Identify which cell holds the provided text, then report its [x, y] central coordinate. 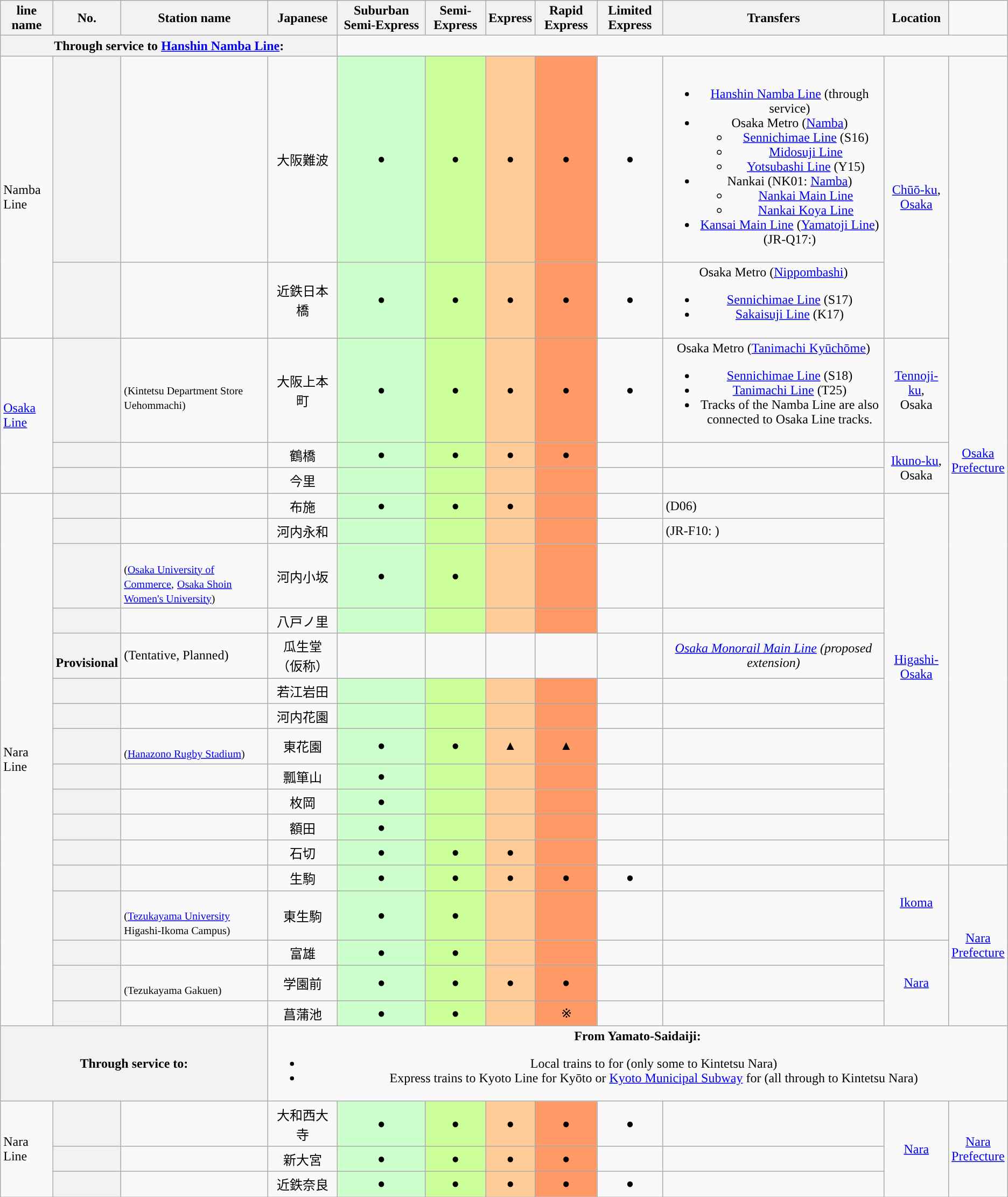
(D06) [773, 505]
Semi-Express [456, 18]
河内花園 [303, 716]
瓜生堂（仮称） [303, 655]
Transfers [773, 18]
河内小坂 [303, 575]
Osaka Metro (Tanimachi Kyūchōme) Sennichimae Line (S18) Tanimachi Line (T25)Tracks of the Namba Line are also connected to Osaka Line tracks. [773, 390]
菖蒲池 [303, 1013]
富雄 [303, 952]
大阪上本町 [303, 390]
Ikuno-ku,Osaka [916, 468]
Station name [194, 18]
石切 [303, 852]
Rapid Express [566, 18]
Higashi-Osaka [916, 666]
Express [510, 18]
八戸ノ里 [303, 621]
東生駒 [303, 915]
Limited Express [630, 18]
line name [27, 18]
(Osaka University of Commerce, Osaka Shoin Women's University) [194, 575]
若江岩田 [303, 691]
額田 [303, 827]
Namba Line [27, 197]
鶴橋 [303, 455]
Through service to Hanshin Namba Line: [169, 46]
Tennoji-ku,Osaka [916, 390]
(Kintetsu Department Store Uehommachi) [194, 390]
Osaka Metro (Nippombashi) Sennichimae Line (S17) Sakaisuji Line (K17) [773, 300]
Osaka Line [27, 415]
大阪難波 [303, 159]
東花園 [303, 747]
Chūō-ku,Osaka [916, 197]
(Tentative, Planned) [194, 655]
No. [87, 18]
枚岡 [303, 802]
近鉄日本橋 [303, 300]
布施 [303, 505]
生駒 [303, 878]
(JR-F10: ) [773, 531]
学園前 [303, 983]
Through service to: [134, 1063]
(Tezukayama Gakuen) [194, 983]
(Hanazono Rugby Stadium) [194, 747]
※ [566, 1013]
Provisional [87, 655]
新大宮 [303, 1158]
(Tezukayama University Higashi-Ikoma Campus) [194, 915]
Suburban Semi-Express [381, 18]
大和西大寺 [303, 1124]
今里 [303, 481]
Japanese [303, 18]
Osaka Monorail Main Line (proposed extension) [773, 655]
OsakaPrefecture [978, 461]
Ikoma [916, 903]
河内永和 [303, 531]
瓢箪山 [303, 777]
Location [916, 18]
近鉄奈良 [303, 1184]
